Extract the (x, y) coordinate from the center of the cell holding the provided text.  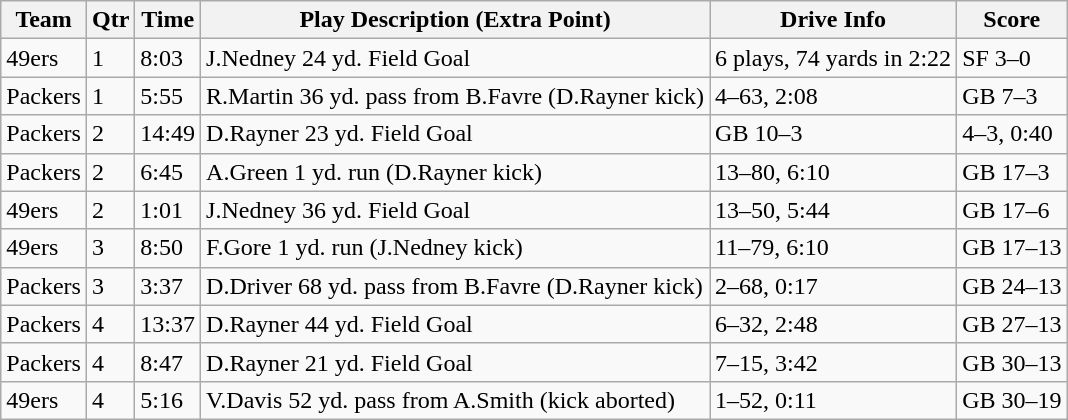
GB 17–13 (1012, 248)
Drive Info (834, 20)
5:55 (168, 96)
6 plays, 74 yards in 2:22 (834, 58)
8:47 (168, 362)
GB 7–3 (1012, 96)
GB 17–6 (1012, 210)
Time (168, 20)
GB 17–3 (1012, 172)
1–52, 0:11 (834, 400)
J.Nedney 36 yd. Field Goal (456, 210)
D.Rayner 21 yd. Field Goal (456, 362)
13–80, 6:10 (834, 172)
D.Rayner 44 yd. Field Goal (456, 324)
5:16 (168, 400)
Score (1012, 20)
GB 30–19 (1012, 400)
4–63, 2:08 (834, 96)
8:03 (168, 58)
GB 24–13 (1012, 286)
2–68, 0:17 (834, 286)
7–15, 3:42 (834, 362)
J.Nedney 24 yd. Field Goal (456, 58)
R.Martin 36 yd. pass from B.Favre (D.Rayner kick) (456, 96)
6:45 (168, 172)
D.Rayner 23 yd. Field Goal (456, 134)
8:50 (168, 248)
GB 10–3 (834, 134)
D.Driver 68 yd. pass from B.Favre (D.Rayner kick) (456, 286)
6–32, 2:48 (834, 324)
SF 3–0 (1012, 58)
A.Green 1 yd. run (D.Rayner kick) (456, 172)
1:01 (168, 210)
14:49 (168, 134)
F.Gore 1 yd. run (J.Nedney kick) (456, 248)
GB 27–13 (1012, 324)
Team (44, 20)
Qtr (110, 20)
13:37 (168, 324)
4–3, 0:40 (1012, 134)
V.Davis 52 yd. pass from A.Smith (kick aborted) (456, 400)
Play Description (Extra Point) (456, 20)
13–50, 5:44 (834, 210)
11–79, 6:10 (834, 248)
3:37 (168, 286)
GB 30–13 (1012, 362)
